From the cell containing the given text, extract its center point as [X, Y] coordinate. 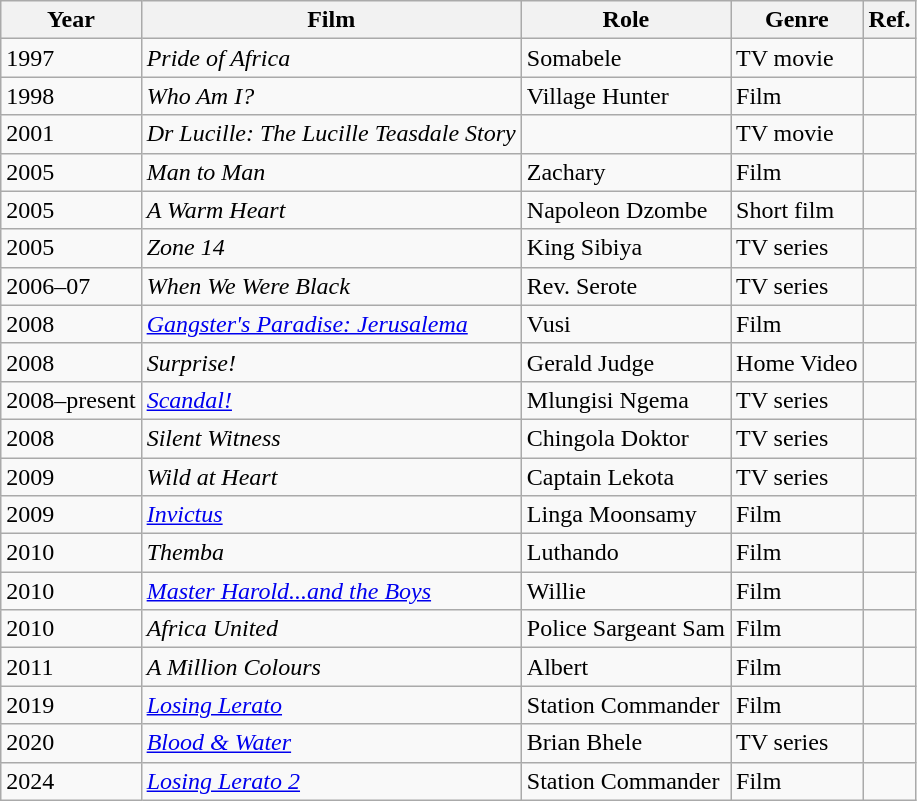
Zone 14 [331, 248]
2019 [71, 705]
1998 [71, 96]
2011 [71, 667]
Police Sargeant Sam [626, 629]
2024 [71, 781]
Napoleon Dzombe [626, 210]
Home Video [797, 362]
1997 [71, 58]
Vusi [626, 324]
Role [626, 20]
Chingola Doktor [626, 438]
Surprise! [331, 362]
Losing Lerato [331, 705]
Willie [626, 591]
Africa United [331, 629]
2008–present [71, 400]
Village Hunter [626, 96]
2006–07 [71, 286]
Short film [797, 210]
Genre [797, 20]
Themba [331, 553]
Gangster's Paradise: Jerusalema [331, 324]
Man to Man [331, 172]
Dr Lucille: The Lucille Teasdale Story [331, 134]
A Million Colours [331, 667]
Captain Lekota [626, 477]
Losing Lerato 2 [331, 781]
Albert [626, 667]
King Sibiya [626, 248]
Master Harold...and the Boys [331, 591]
2020 [71, 743]
Blood & Water [331, 743]
Ref. [890, 20]
Year [71, 20]
Somabele [626, 58]
When We Were Black [331, 286]
Linga Moonsamy [626, 515]
Invictus [331, 515]
A Warm Heart [331, 210]
Gerald Judge [626, 362]
2001 [71, 134]
Scandal! [331, 400]
Wild at Heart [331, 477]
Zachary [626, 172]
Who Am I? [331, 96]
Silent Witness [331, 438]
Brian Bhele [626, 743]
Pride of Africa [331, 58]
Mlungisi Ngema [626, 400]
Luthando [626, 553]
Rev. Serote [626, 286]
